Determine the (x, y) coordinate at the center of the cell enclosing the given text.  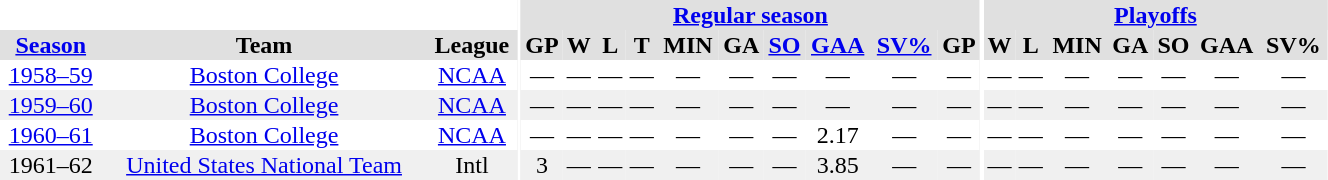
1959–60 (50, 105)
1958–59 (50, 75)
1961–62 (50, 165)
United States National Team (264, 165)
3.85 (838, 165)
Regular season (750, 15)
Team (264, 45)
T (642, 45)
Intl (472, 165)
2.17 (838, 135)
1960–61 (50, 135)
3 (542, 165)
Season (50, 45)
Playoffs (1156, 15)
League (472, 45)
